Extract the [x, y] coordinate from the center of the cell holding the provided text.  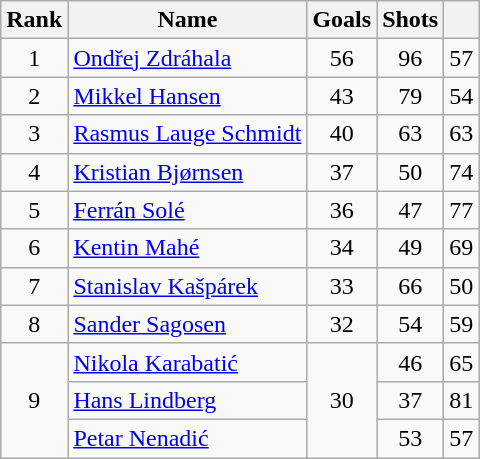
74 [462, 172]
43 [342, 96]
56 [342, 58]
30 [342, 400]
Kentin Mahé [188, 248]
69 [462, 248]
5 [34, 210]
Ferrán Solé [188, 210]
Name [188, 20]
Goals [342, 20]
Rasmus Lauge Schmidt [188, 134]
1 [34, 58]
36 [342, 210]
9 [34, 400]
40 [342, 134]
4 [34, 172]
33 [342, 286]
Shots [410, 20]
65 [462, 362]
Nikola Karabatić [188, 362]
79 [410, 96]
66 [410, 286]
46 [410, 362]
Rank [34, 20]
59 [462, 324]
8 [34, 324]
2 [34, 96]
6 [34, 248]
Ondřej Zdráhala [188, 58]
77 [462, 210]
96 [410, 58]
81 [462, 400]
47 [410, 210]
Hans Lindberg [188, 400]
3 [34, 134]
53 [410, 438]
Stanislav Kašpárek [188, 286]
Kristian Bjørnsen [188, 172]
Petar Nenadić [188, 438]
Sander Sagosen [188, 324]
49 [410, 248]
7 [34, 286]
32 [342, 324]
Mikkel Hansen [188, 96]
34 [342, 248]
